Find where the given text appears and provide that cell's center as [x, y] coordinate. 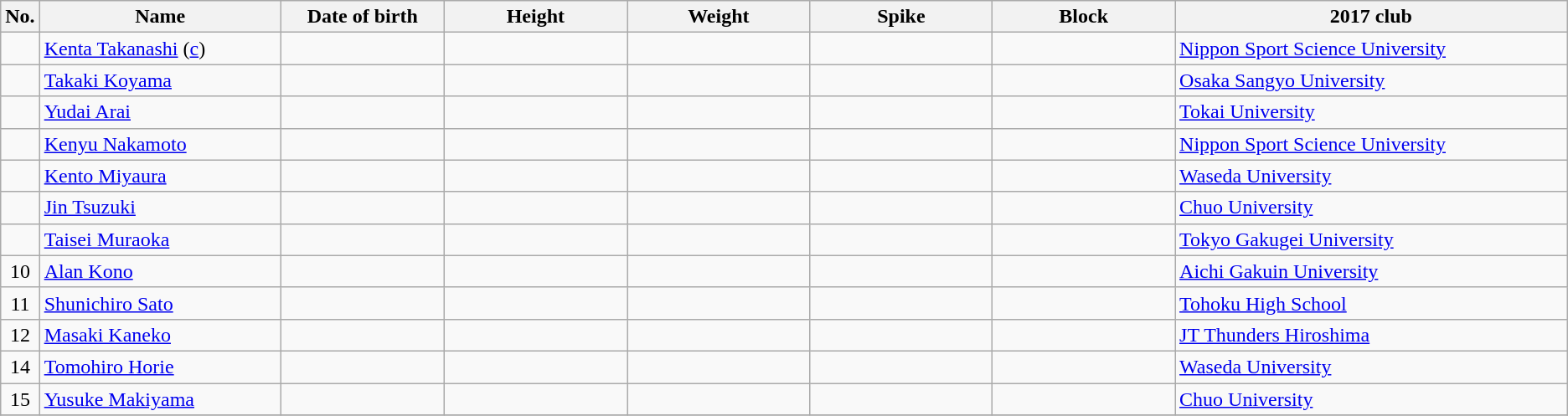
Tokai University [1372, 112]
Spike [901, 17]
Name [160, 17]
Weight [719, 17]
Yusuke Makiyama [160, 399]
15 [20, 399]
Osaka Sangyo University [1372, 80]
2017 club [1372, 17]
No. [20, 17]
Shunichiro Sato [160, 303]
Takaki Koyama [160, 80]
JT Thunders Hiroshima [1372, 335]
Yudai Arai [160, 112]
Kenyu Nakamoto [160, 144]
11 [20, 303]
14 [20, 367]
10 [20, 271]
Tomohiro Horie [160, 367]
Jin Tsuzuki [160, 208]
Tokyo Gakugei University [1372, 239]
Masaki Kaneko [160, 335]
Tohoku High School [1372, 303]
Date of birth [362, 17]
Taisei Muraoka [160, 239]
Kenta Takanashi (c) [160, 49]
12 [20, 335]
Kento Miyaura [160, 176]
Alan Kono [160, 271]
Height [535, 17]
Aichi Gakuin University [1372, 271]
Block [1084, 17]
